Determine the [X, Y] coordinate at the center of the cell enclosing the given text.  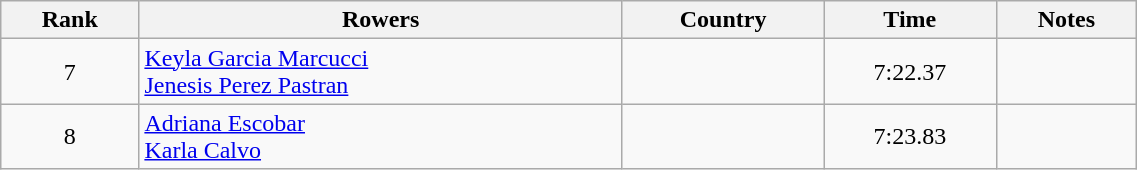
Adriana EscobarKarla Calvo [381, 136]
Country [722, 20]
Rank [70, 20]
7:22.37 [910, 72]
Rowers [381, 20]
Time [910, 20]
7 [70, 72]
8 [70, 136]
7:23.83 [910, 136]
Keyla Garcia MarcucciJenesis Perez Pastran [381, 72]
Notes [1066, 20]
